Detect which cell encompasses the target text, then output its [x, y] center coordinate. 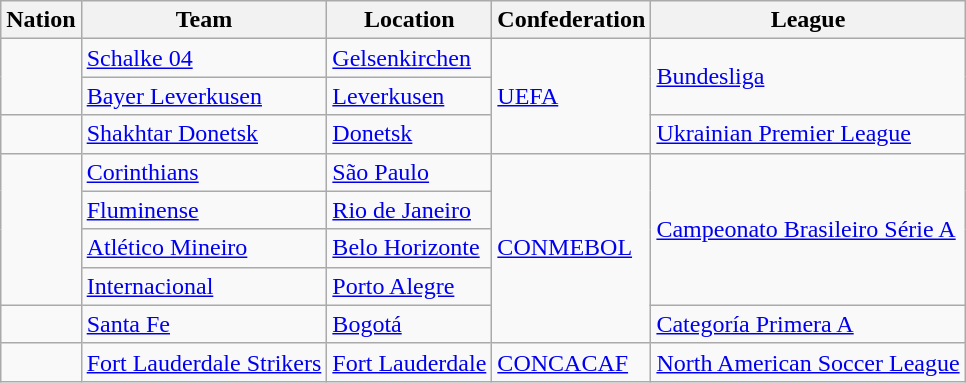
Bundesliga [808, 77]
Fort Lauderdale [410, 362]
Nation [41, 20]
Santa Fe [204, 324]
North American Soccer League [808, 362]
Shakhtar Donetsk [204, 134]
CONCACAF [572, 362]
Corinthians [204, 172]
League [808, 20]
Atlético Mineiro [204, 248]
Fort Lauderdale Strikers [204, 362]
Belo Horizonte [410, 248]
São Paulo [410, 172]
Campeonato Brasileiro Série A [808, 229]
Confederation [572, 20]
Ukrainian Premier League [808, 134]
Rio de Janeiro [410, 210]
UEFA [572, 96]
Donetsk [410, 134]
Porto Alegre [410, 286]
CONMEBOL [572, 248]
Gelsenkirchen [410, 58]
Fluminense [204, 210]
Schalke 04 [204, 58]
Categoría Primera A [808, 324]
Internacional [204, 286]
Bayer Leverkusen [204, 96]
Leverkusen [410, 96]
Bogotá [410, 324]
Location [410, 20]
Team [204, 20]
